Extract the (x, y) coordinate from the center of the cell holding the provided text.  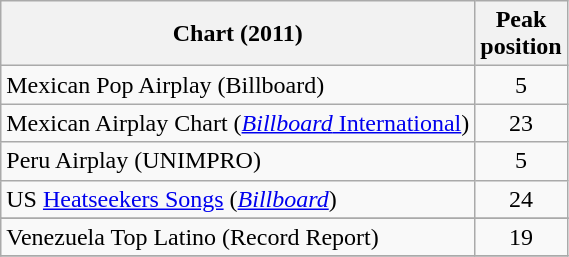
Mexican Airplay Chart (Billboard International) (238, 123)
Mexican Pop Airplay (Billboard) (238, 85)
19 (521, 237)
Peakposition (521, 34)
Chart (2011) (238, 34)
23 (521, 123)
US Heatseekers Songs (Billboard) (238, 199)
24 (521, 199)
Peru Airplay (UNIMPRO) (238, 161)
Venezuela Top Latino (Record Report) (238, 237)
